Extract the (x, y) coordinate from the center of the cell holding the provided text.  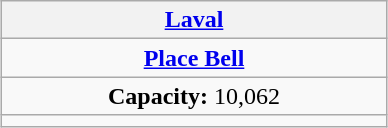
Capacity: 10,062 (194, 96)
Place Bell (194, 58)
Laval (194, 20)
